Determine the [x, y] coordinate at the center of the cell enclosing the given text.  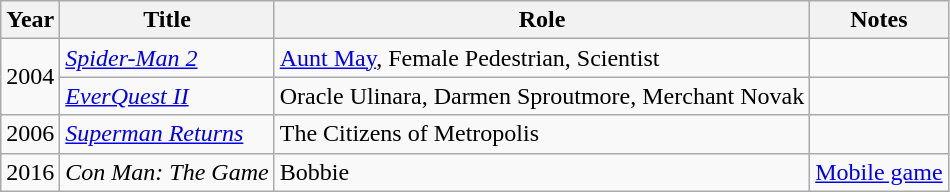
Aunt May, Female Pedestrian, Scientist [542, 58]
Title [167, 20]
Bobbie [542, 172]
Oracle Ulinara, Darmen Sproutmore, Merchant Novak [542, 96]
Year [30, 20]
Mobile game [879, 172]
2004 [30, 77]
2006 [30, 134]
The Citizens of Metropolis [542, 134]
Role [542, 20]
Spider-Man 2 [167, 58]
Notes [879, 20]
Con Man: The Game [167, 172]
2016 [30, 172]
EverQuest II [167, 96]
Superman Returns [167, 134]
